For the text-containing cell, return its midpoint in [X, Y] coordinate format. 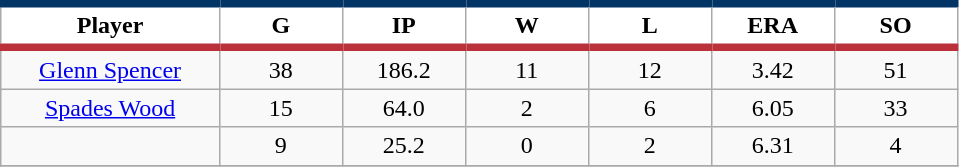
SO [896, 26]
Player [110, 26]
G [280, 26]
Glenn Spencer [110, 68]
L [650, 26]
15 [280, 108]
38 [280, 68]
186.2 [404, 68]
3.42 [772, 68]
ERA [772, 26]
12 [650, 68]
25.2 [404, 146]
Spades Wood [110, 108]
6.05 [772, 108]
51 [896, 68]
4 [896, 146]
11 [526, 68]
0 [526, 146]
33 [896, 108]
IP [404, 26]
6.31 [772, 146]
W [526, 26]
6 [650, 108]
64.0 [404, 108]
9 [280, 146]
